Find where the given text appears and provide that cell's center as [X, Y] coordinate. 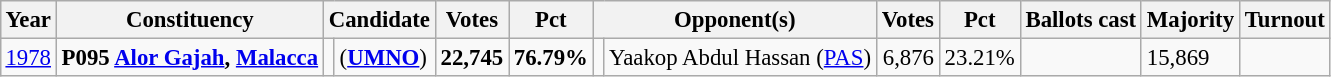
Candidate [379, 20]
22,745 [472, 57]
15,869 [1190, 57]
1978 [28, 57]
23.21% [980, 57]
Constituency [190, 20]
(UMNO) [384, 57]
Majority [1190, 20]
Year [28, 20]
Turnout [1284, 20]
Yaakop Abdul Hassan (PAS) [740, 57]
76.79% [552, 57]
Opponent(s) [734, 20]
6,876 [908, 57]
P095 Alor Gajah, Malacca [190, 57]
Ballots cast [1080, 20]
